Scan for the cell matching the given text and deliver its [X, Y] coordinate at center. 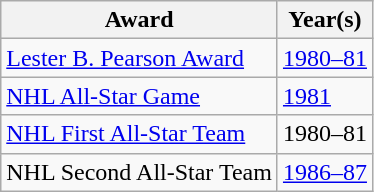
Lester B. Pearson Award [140, 58]
NHL Second All-Star Team [140, 172]
Year(s) [324, 20]
Award [140, 20]
1981 [324, 96]
NHL All-Star Game [140, 96]
1986–87 [324, 172]
NHL First All-Star Team [140, 134]
